Locate the cell with the specified text and output its (X, Y) center coordinate. 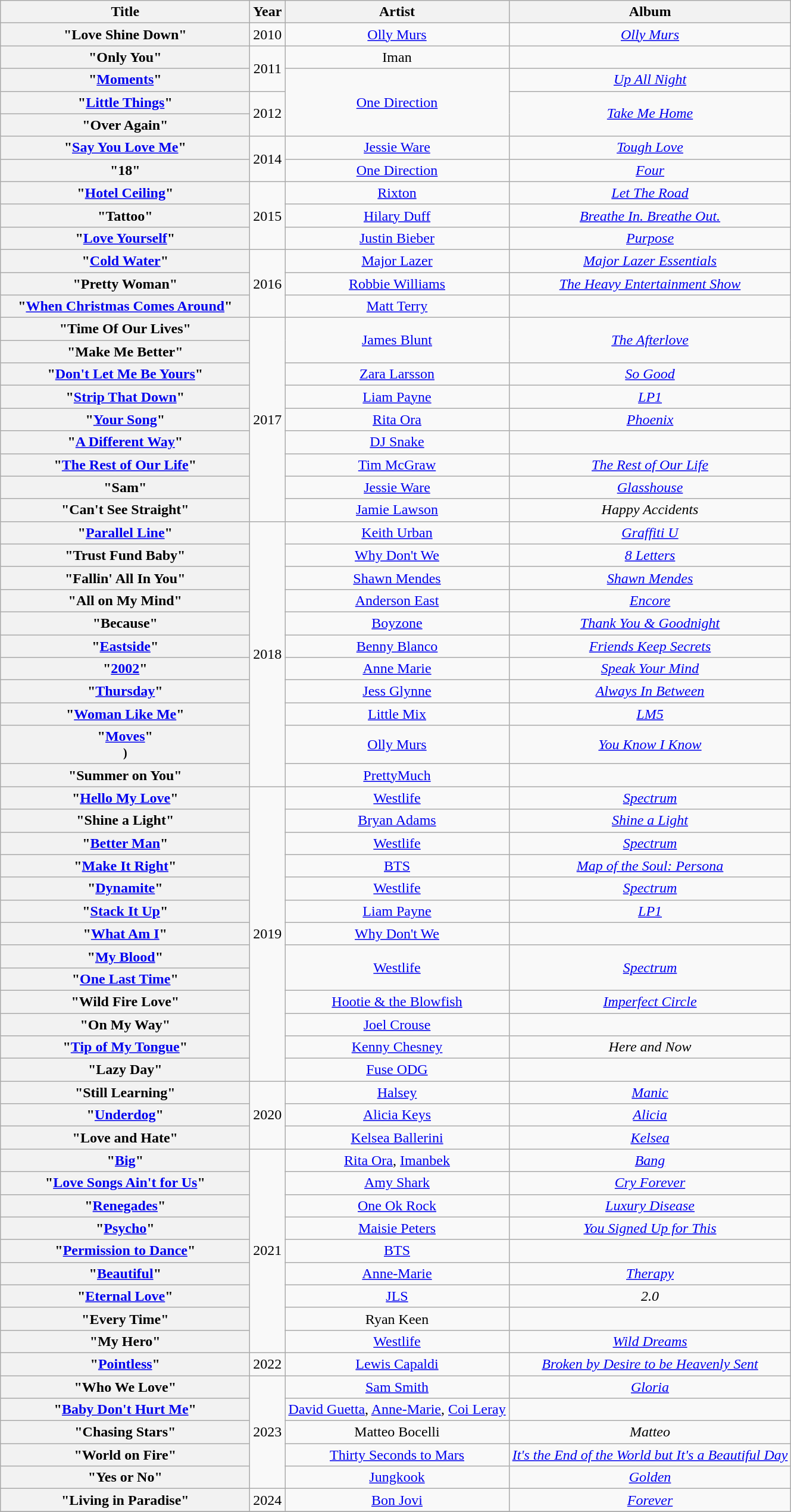
Lewis Capaldi (397, 1364)
Luxury Disease (650, 1206)
Take Me Home (650, 114)
Robbie Williams (397, 284)
"A Different Way" (125, 442)
"Tip of My Tongue" (125, 1047)
2014 (268, 159)
Joel Crouse (397, 1024)
Iman (397, 57)
Happy Accidents (650, 510)
Cry Forever (650, 1183)
Year (268, 12)
Rita Ora, Imanbek (397, 1160)
Anne Marie (397, 669)
"All on My Mind" (125, 600)
Halsey (397, 1092)
"Make Me Better" (125, 352)
"Beautiful" (125, 1273)
So Good (650, 374)
David Guetta, Anne-Marie, Coi Leray (397, 1410)
"Hotel Ceiling" (125, 193)
Justin Bieber (397, 238)
Sam Smith (397, 1387)
"Eastside" (125, 646)
8 Letters (650, 555)
2011 (268, 68)
Graffiti U (650, 533)
Major Lazer (397, 261)
"Big" (125, 1160)
"Pointless" (125, 1364)
"Living in Paradise" (125, 1500)
Therapy (650, 1273)
Bryan Adams (397, 821)
Up All Night (650, 80)
Boyzone (397, 623)
Here and Now (650, 1047)
Manic (650, 1092)
Gloria (650, 1387)
Maisie Peters (397, 1228)
"Summer on You" (125, 775)
"One Last Time" (125, 979)
Zara Larsson (397, 374)
Kelsea Ballerini (397, 1138)
DJ Snake (397, 442)
Purpose (650, 238)
"Love Yourself" (125, 238)
Kelsea (650, 1138)
"Hello My Love" (125, 798)
2020 (268, 1115)
PrettyMuch (397, 775)
"Underdog" (125, 1115)
You Signed Up for This (650, 1228)
One Ok Rock (397, 1206)
"Because" (125, 623)
"Who We Love" (125, 1387)
It's the End of the World but It's a Beautiful Day (650, 1455)
Alicia Keys (397, 1115)
"Little Things" (125, 102)
"Moments" (125, 80)
2015 (268, 215)
"Psycho" (125, 1228)
Phoenix (650, 420)
"Trust Fund Baby" (125, 555)
Matteo (650, 1432)
"Your Song" (125, 420)
"Love Shine Down" (125, 35)
Kenny Chesney (397, 1047)
"What Am I" (125, 934)
Alicia (650, 1115)
"Parallel Line" (125, 533)
"Time Of Our Lives" (125, 329)
Benny Blanco (397, 646)
"Love and Hate" (125, 1138)
Thank You & Goodnight (650, 623)
"Strip That Down" (125, 397)
"Shine a Light" (125, 821)
2022 (268, 1364)
Title (125, 12)
Anderson East (397, 600)
2.0 (650, 1296)
"Still Learning" (125, 1092)
Tough Love (650, 148)
"Fallin' All In You" (125, 578)
2012 (268, 114)
Golden (650, 1477)
"Cold Water" (125, 261)
2016 (268, 283)
Let The Road (650, 193)
"Love Songs Ain't for Us" (125, 1183)
"Pretty Woman" (125, 284)
"World on Fire" (125, 1455)
"Baby Don't Hurt Me" (125, 1410)
"Eternal Love" (125, 1296)
Encore (650, 600)
Artist (397, 12)
Broken by Desire to be Heavenly Sent (650, 1364)
"Don't Let Me Be Yours" (125, 374)
The Heavy Entertainment Show (650, 284)
Fuse ODG (397, 1070)
"My Blood" (125, 956)
Imperfect Circle (650, 1001)
"Moves" ) (125, 745)
Jungkook (397, 1477)
Rixton (397, 193)
Shine a Light (650, 821)
2019 (268, 934)
"Dynamite" (125, 888)
Thirty Seconds to Mars (397, 1455)
Speak Your Mind (650, 669)
The Rest of Our Life (650, 465)
"Tattoo" (125, 215)
"Every Time" (125, 1319)
Four (650, 170)
"Woman Like Me" (125, 714)
LM5 (650, 714)
JLS (397, 1296)
Glasshouse (650, 487)
2018 (268, 654)
"The Rest of Our Life" (125, 465)
"Say You Love Me" (125, 148)
"2002" (125, 669)
Friends Keep Secrets (650, 646)
Always In Between (650, 691)
"Only You" (125, 57)
"Permission to Dance" (125, 1251)
Rita Ora (397, 420)
The Afterlove (650, 340)
James Blunt (397, 340)
Map of the Soul: Persona (650, 866)
Hilary Duff (397, 215)
Wild Dreams (650, 1341)
2021 (268, 1251)
"Can't See Straight" (125, 510)
"Thursday" (125, 691)
"18" (125, 170)
Amy Shark (397, 1183)
Keith Urban (397, 533)
"Wild Fire Love" (125, 1001)
"Over Again" (125, 125)
Anne-Marie (397, 1273)
"When Christmas Comes Around" (125, 306)
2024 (268, 1500)
2017 (268, 420)
"Lazy Day" (125, 1070)
2010 (268, 35)
"My Hero" (125, 1341)
Forever (650, 1500)
Jess Glynne (397, 691)
"Chasing Stars" (125, 1432)
Hootie & the Blowfish (397, 1001)
Major Lazer Essentials (650, 261)
Jamie Lawson (397, 510)
Bon Jovi (397, 1500)
"Stack It Up" (125, 911)
Breathe In. Breathe Out. (650, 215)
Bang (650, 1160)
"Sam" (125, 487)
"Yes or No" (125, 1477)
Tim McGraw (397, 465)
Ryan Keen (397, 1319)
"Renegades" (125, 1206)
You Know I Know (650, 745)
Matt Terry (397, 306)
Little Mix (397, 714)
"On My Way" (125, 1024)
"Make It Right" (125, 866)
Matteo Bocelli (397, 1432)
2023 (268, 1432)
Album (650, 12)
"Better Man" (125, 843)
